For the text-containing cell, return its midpoint in (x, y) coordinate format. 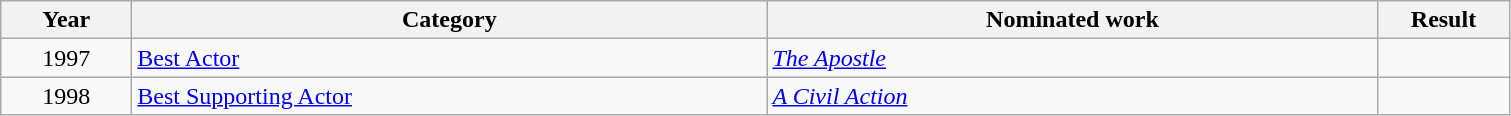
A Civil Action (1072, 96)
Nominated work (1072, 20)
Result (1444, 20)
Category (450, 20)
The Apostle (1072, 58)
Best Supporting Actor (450, 96)
Year (66, 20)
Best Actor (450, 58)
1998 (66, 96)
1997 (66, 58)
